From the cell containing the given text, extract its center point as (X, Y) coordinate. 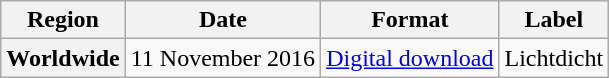
Digital download (410, 58)
Lichtdicht (554, 58)
Worldwide (63, 58)
Format (410, 20)
11 November 2016 (222, 58)
Date (222, 20)
Label (554, 20)
Region (63, 20)
